For the text-containing cell, return its midpoint in (x, y) coordinate format. 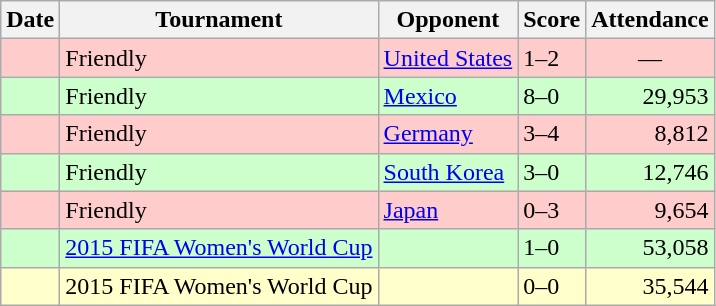
Score (552, 20)
3–0 (552, 172)
9,654 (650, 210)
8,812 (650, 134)
Mexico (448, 96)
Opponent (448, 20)
53,058 (650, 248)
Japan (448, 210)
12,746 (650, 172)
United States (448, 58)
3–4 (552, 134)
1–2 (552, 58)
29,953 (650, 96)
— (650, 58)
0–0 (552, 286)
8–0 (552, 96)
1–0 (552, 248)
0–3 (552, 210)
Date (30, 20)
Germany (448, 134)
Tournament (219, 20)
Attendance (650, 20)
35,544 (650, 286)
South Korea (448, 172)
